Output the [x, y] coordinate of the center of the cell containing the given text.  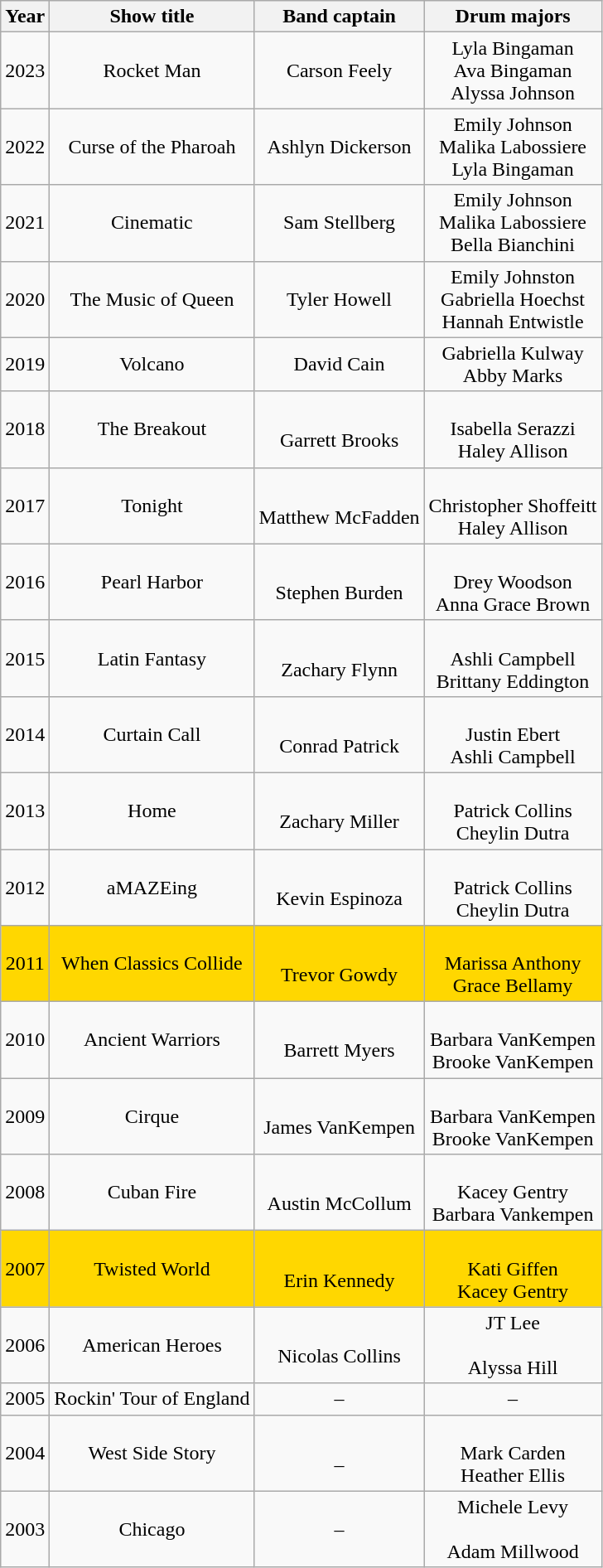
Rocket Man [152, 70]
Barrett Myers [340, 1040]
2010 [25, 1040]
Garrett Brooks [340, 429]
Gabriella KulwayAbby Marks [513, 365]
Rockin' Tour of England [152, 1399]
Michele Levy Adam Millwood [513, 1529]
American Heroes [152, 1345]
Cirque [152, 1116]
West Side Story [152, 1453]
Emily JohnsonMalika LabossiereBella Bianchini [513, 223]
JT Lee Alyssa Hill [513, 1345]
Zachary Miller [340, 811]
When Classics Collide [152, 964]
2019 [25, 365]
Isabella Serazzi Haley Allison [513, 429]
Erin Kennedy [340, 1269]
Tonight [152, 506]
Volcano [152, 365]
2018 [25, 429]
aMAZEing [152, 887]
Sam Stellberg [340, 223]
2020 [25, 299]
Cuban Fire [152, 1193]
Year [25, 17]
Home [152, 811]
2023 [25, 70]
Ashli Campbell Brittany Eddington [513, 658]
Matthew McFadden [340, 506]
Nicolas Collins [340, 1345]
Trevor Gowdy [340, 964]
Emily JohnsonMalika LabossiereLyla Bingaman [513, 147]
Kati Giffen Kacey Gentry [513, 1269]
2003 [25, 1529]
Stephen Burden [340, 582]
Curtain Call [152, 734]
Austin McCollum [340, 1193]
Drum majors [513, 17]
Pearl Harbor [152, 582]
2006 [25, 1345]
2014 [25, 734]
2012 [25, 887]
2004 [25, 1453]
2005 [25, 1399]
Conrad Patrick [340, 734]
2009 [25, 1116]
2021 [25, 223]
Kevin Espinoza [340, 887]
The Music of Queen [152, 299]
James VanKempen [340, 1116]
Mark Carden Heather Ellis [513, 1453]
Emily JohnstonGabriella HoechstHannah Entwistle [513, 299]
Show title [152, 17]
Tyler Howell [340, 299]
David Cain [340, 365]
Latin Fantasy [152, 658]
2015 [25, 658]
Chicago [152, 1529]
Ashlyn Dickerson [340, 147]
Band captain [340, 17]
2017 [25, 506]
Lyla BingamanAva BingamanAlyssa Johnson [513, 70]
Zachary Flynn [340, 658]
Cinematic [152, 223]
Marissa Anthony Grace Bellamy [513, 964]
The Breakout [152, 429]
2007 [25, 1269]
2016 [25, 582]
Twisted World [152, 1269]
2008 [25, 1193]
2011 [25, 964]
2022 [25, 147]
2013 [25, 811]
Christopher Shoffeitt Haley Allison [513, 506]
Kacey Gentry Barbara Vankempen [513, 1193]
Justin Ebert Ashli Campbell [513, 734]
Carson Feely [340, 70]
Ancient Warriors [152, 1040]
Drey Woodson Anna Grace Brown [513, 582]
Curse of the Pharoah [152, 147]
